Detect which cell encompasses the target text, then output its [X, Y] center coordinate. 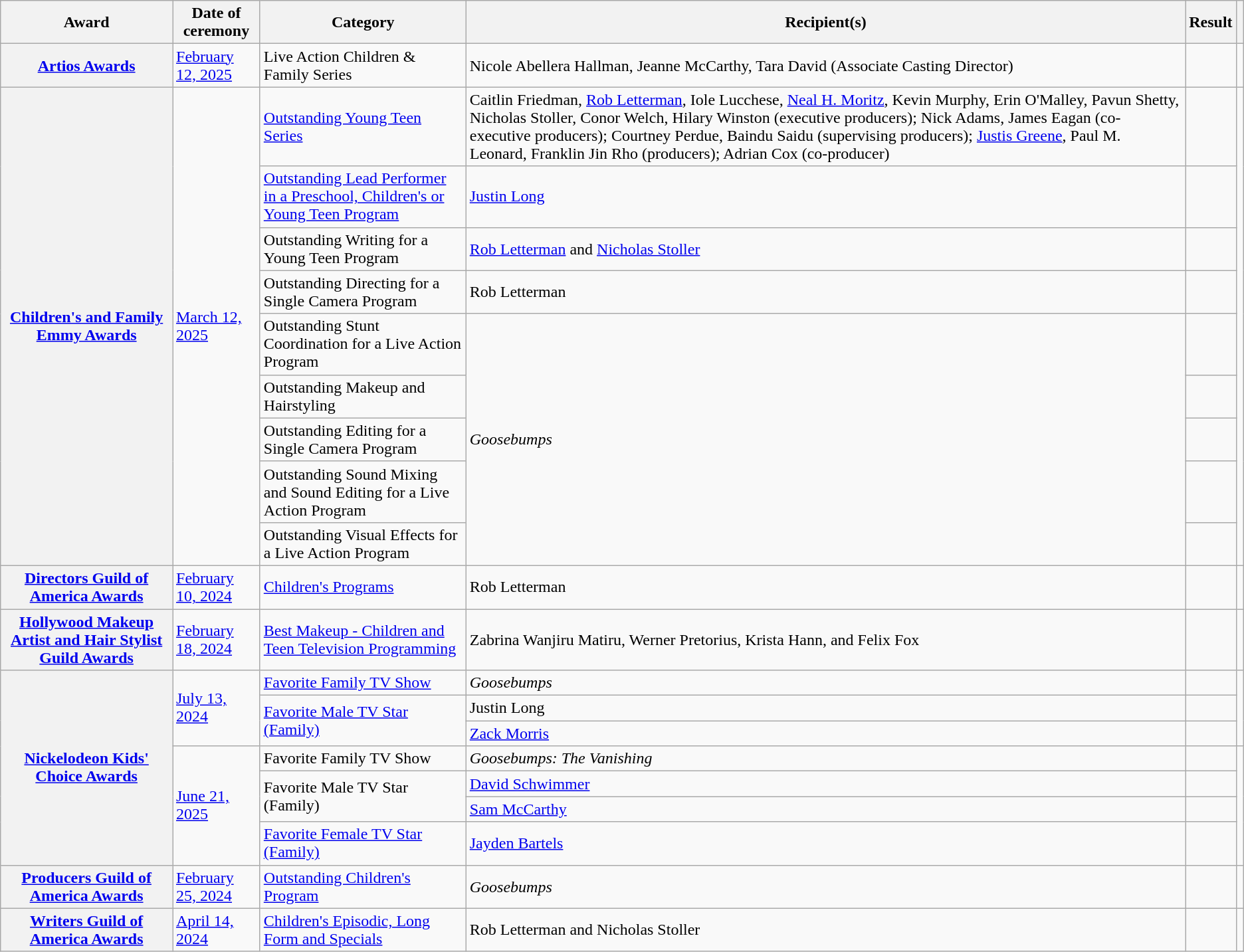
Outstanding Visual Effects for a Live Action Program [363, 543]
Outstanding Makeup and Hairstyling [363, 396]
Favorite Female TV Star (Family) [363, 844]
Outstanding Writing for a Young Teen Program [363, 248]
Hollywood Makeup Artist and Hair Stylist Guild Awards [86, 639]
Children's and Family Emmy Awards [86, 327]
Writers Guild of America Awards [86, 930]
Best Makeup - Children and Teen Television Programming [363, 639]
Nickelodeon Kids' Choice Awards [86, 768]
Date of ceremony [217, 23]
Artios Awards [86, 65]
Live Action Children & Family Series [363, 65]
Sam McCarthy [825, 809]
Directors Guild of America Awards [86, 587]
David Schwimmer [825, 784]
February 18, 2024 [217, 639]
Children's Episodic, Long Form and Specials [363, 930]
February 10, 2024 [217, 587]
February 12, 2025 [217, 65]
Children's Programs [363, 587]
Outstanding Young Teen Series [363, 126]
February 25, 2024 [217, 886]
April 14, 2024 [217, 930]
Producers Guild of America Awards [86, 886]
Goosebumps: The Vanishing [825, 759]
March 12, 2025 [217, 327]
Nicole Abellera Hallman, Jeanne McCarthy, Tara David (Associate Casting Director) [825, 65]
July 13, 2024 [217, 708]
Outstanding Stunt Coordination for a Live Action Program [363, 344]
Outstanding Lead Performer in a Preschool, Children's or Young Teen Program [363, 197]
Category [363, 23]
Jayden Bartels [825, 844]
Outstanding Editing for a Single Camera Program [363, 440]
Outstanding Children's Program [363, 886]
Zabrina Wanjiru Matiru, Werner Pretorius, Krista Hann, and Felix Fox [825, 639]
Award [86, 23]
Outstanding Directing for a Single Camera Program [363, 292]
June 21, 2025 [217, 805]
Recipient(s) [825, 23]
Zack Morris [825, 733]
Result [1211, 23]
Outstanding Sound Mixing and Sound Editing for a Live Action Program [363, 492]
